For the text-containing cell, return its midpoint in (X, Y) coordinate format. 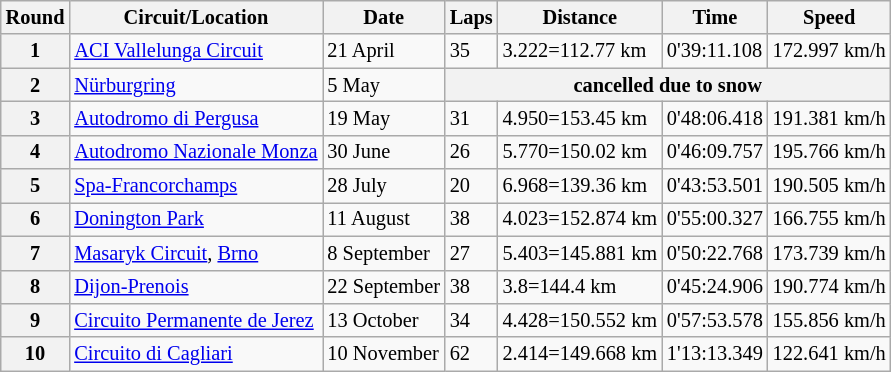
190.505 km/h (830, 186)
5.770=150.02 km (580, 152)
8 (36, 287)
Circuito Permanente de Jerez (196, 320)
5 (36, 186)
Autodromo Nazionale Monza (196, 152)
0'39:11.108 (715, 51)
173.739 km/h (830, 253)
Date (383, 17)
0'50:22.768 (715, 253)
Spa-Francorchamps (196, 186)
6.968=139.36 km (580, 186)
155.856 km/h (830, 320)
1'13:13.349 (715, 354)
195.766 km/h (830, 152)
Laps (472, 17)
9 (36, 320)
21 April (383, 51)
26 (472, 152)
0'55:00.327 (715, 219)
Distance (580, 17)
0'57:53.578 (715, 320)
Circuito di Cagliari (196, 354)
28 July (383, 186)
31 (472, 118)
190.774 km/h (830, 287)
Round (36, 17)
2.414=149.668 km (580, 354)
5 May (383, 85)
20 (472, 186)
3.8=144.4 km (580, 287)
Donington Park (196, 219)
Circuit/Location (196, 17)
2 (36, 85)
3 (36, 118)
30 June (383, 152)
10 November (383, 354)
4.023=152.874 km (580, 219)
Autodromo di Pergusa (196, 118)
5.403=145.881 km (580, 253)
Dijon-Prenois (196, 287)
1 (36, 51)
4.428=150.552 km (580, 320)
ACI Vallelunga Circuit (196, 51)
172.997 km/h (830, 51)
4 (36, 152)
3.222=112.77 km (580, 51)
0'46:09.757 (715, 152)
22 September (383, 287)
122.641 km/h (830, 354)
166.755 km/h (830, 219)
191.381 km/h (830, 118)
4.950=153.45 km (580, 118)
13 October (383, 320)
0'43:53.501 (715, 186)
19 May (383, 118)
Nürburgring (196, 85)
11 August (383, 219)
6 (36, 219)
10 (36, 354)
Speed (830, 17)
7 (36, 253)
0'48:06.418 (715, 118)
cancelled due to snow (668, 85)
0'45:24.906 (715, 287)
27 (472, 253)
Time (715, 17)
Masaryk Circuit, Brno (196, 253)
62 (472, 354)
34 (472, 320)
8 September (383, 253)
35 (472, 51)
